Find where the given text appears and provide that cell's center as [x, y] coordinate. 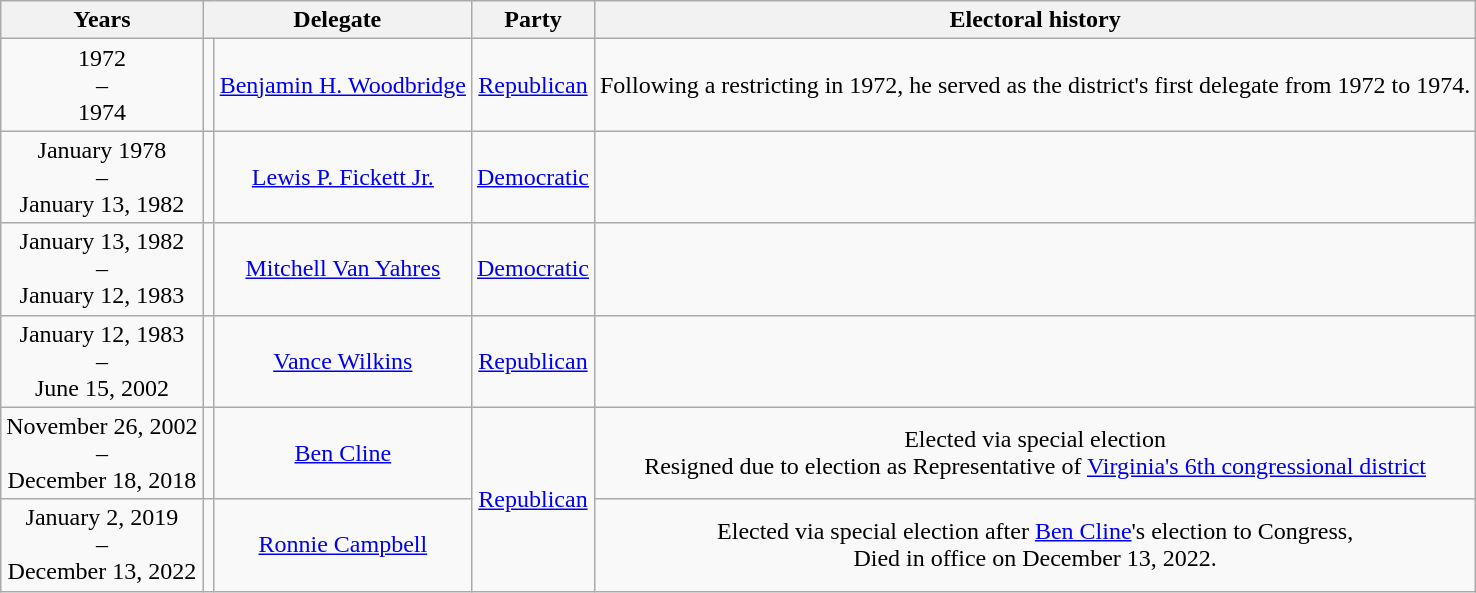
January 13, 1982–January 12, 1983 [102, 269]
Ben Cline [342, 453]
Delegate [337, 20]
Party [532, 20]
Mitchell Van Yahres [342, 269]
Following a restricting in 1972, he served as the district's first delegate from 1972 to 1974. [1034, 85]
January 2, 2019 – December 13, 2022 [102, 545]
Ronnie Campbell [342, 545]
Elected via special electionResigned due to election as Representative of Virginia's 6th congressional district [1034, 453]
1972–1974 [102, 85]
Vance Wilkins [342, 361]
Elected via special election after Ben Cline's election to Congress, Died in office on December 13, 2022. [1034, 545]
Benjamin H. Woodbridge [342, 85]
Lewis P. Fickett Jr. [342, 177]
Electoral history [1034, 20]
January 1978–January 13, 1982 [102, 177]
November 26, 2002–December 18, 2018 [102, 453]
January 12, 1983–June 15, 2002 [102, 361]
Years [102, 20]
